Scan for the cell matching the given text and deliver its (x, y) coordinate at center. 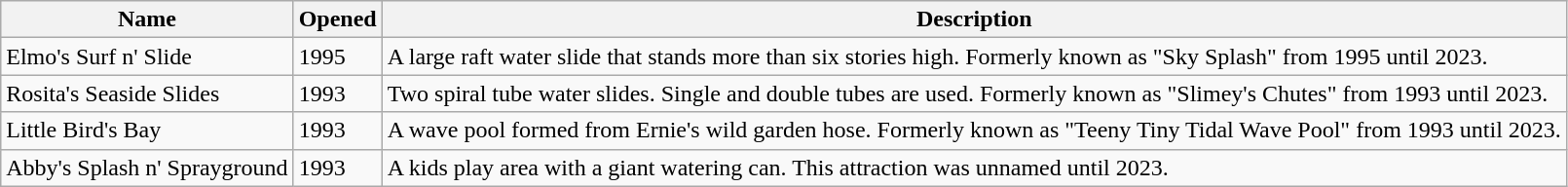
A kids play area with a giant watering can. This attraction was unnamed until 2023. (974, 168)
Elmo's Surf n' Slide (147, 56)
Two spiral tube water slides. Single and double tubes are used. Formerly known as "Slimey's Chutes" from 1993 until 2023. (974, 93)
Name (147, 19)
Abby's Splash n' Sprayground (147, 168)
A wave pool formed from Ernie's wild garden hose. Formerly known as "Teeny Tiny Tidal Wave Pool" from 1993 until 2023. (974, 131)
Rosita's Seaside Slides (147, 93)
Opened (337, 19)
Little Bird's Bay (147, 131)
1995 (337, 56)
Description (974, 19)
A large raft water slide that stands more than six stories high. Formerly known as "Sky Splash" from 1995 until 2023. (974, 56)
